Identify which cell holds the provided text, then report its (X, Y) central coordinate. 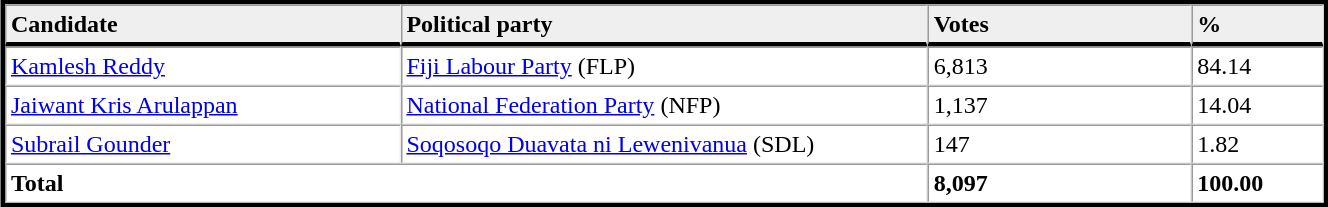
Candidate (202, 25)
84.14 (1257, 66)
100.00 (1257, 184)
6,813 (1060, 66)
Kamlesh Reddy (202, 66)
% (1257, 25)
Fiji Labour Party (FLP) (664, 66)
Political party (664, 25)
1.82 (1257, 144)
Soqosoqo Duavata ni Lewenivanua (SDL) (664, 144)
1,137 (1060, 106)
Jaiwant Kris Arulappan (202, 106)
8,097 (1060, 184)
Subrail Gounder (202, 144)
14.04 (1257, 106)
Total (466, 184)
National Federation Party (NFP) (664, 106)
Votes (1060, 25)
147 (1060, 144)
